Return (x, y) of the center of cell containing provided text 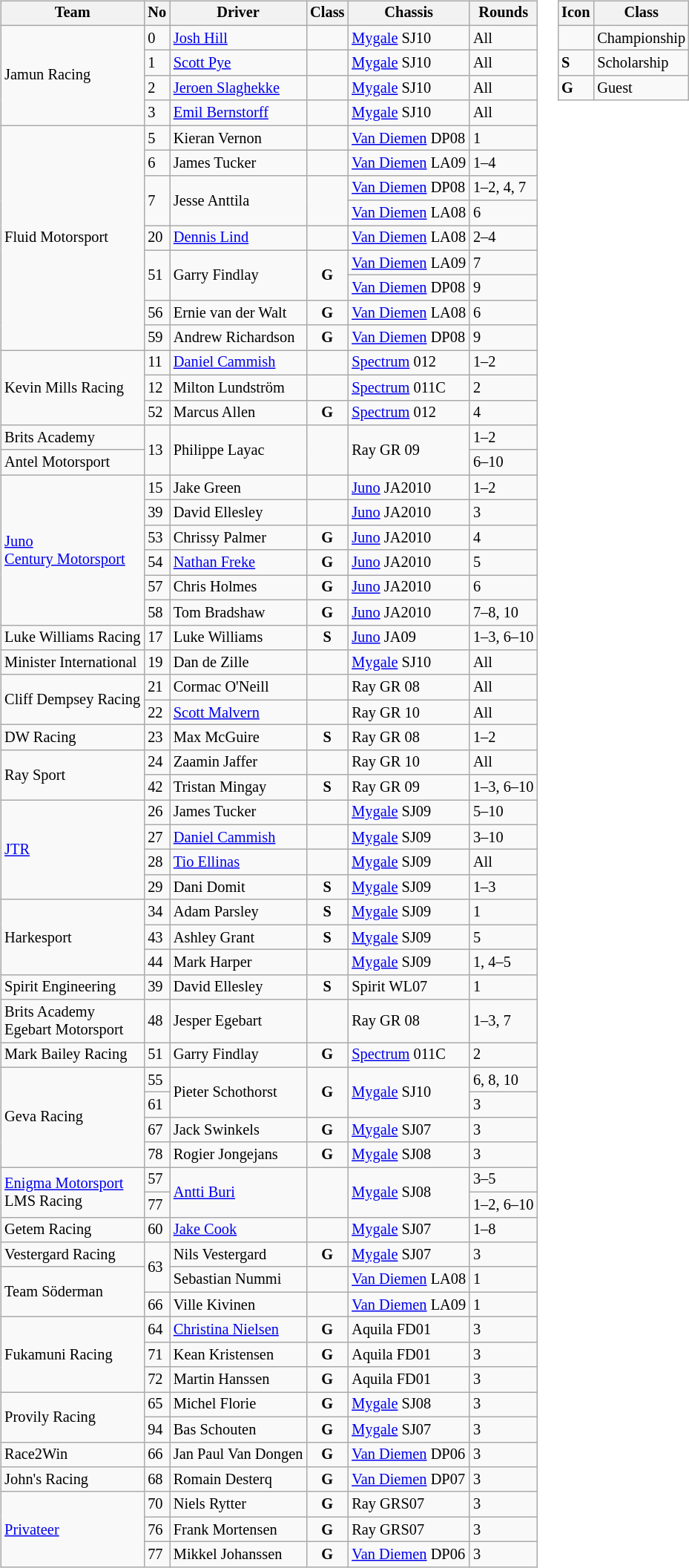
12 (157, 387)
Kieran Vernon (238, 138)
Provily Racing (73, 1417)
Jack Swinkels (238, 1130)
Zaamin Jaffer (238, 762)
28 (157, 862)
Chassis (409, 13)
Spirit WL07 (409, 987)
Frank Mortensen (238, 1529)
Kevin Mills Racing (73, 387)
53 (157, 537)
Driver (238, 13)
Privateer (73, 1529)
19 (157, 663)
Adam Parsley (238, 912)
Dan de Zille (238, 663)
Cormac O'Neill (238, 687)
67 (157, 1130)
0 (157, 38)
22 (157, 712)
Nathan Freke (238, 562)
Spirit Engineering (73, 987)
1–3, 7 (503, 1021)
Enigma Motorsport LMS Racing (73, 1192)
Cliff Dempsey Racing (73, 699)
Scholarship (641, 63)
Juno Century Motorsport (73, 550)
Chrissy Palmer (238, 537)
Minister International (73, 663)
68 (157, 1480)
65 (157, 1405)
Mikkel Johanssen (238, 1555)
42 (157, 787)
Race2Win (73, 1454)
43 (157, 937)
56 (157, 313)
Championship (641, 38)
Antel Motorsport (73, 462)
Andrew Richardson (238, 338)
Dani Domit (238, 888)
John's Racing (73, 1480)
Romain Desterq (238, 1480)
Scott Pye (238, 63)
24 (157, 762)
Pieter Schothorst (238, 1092)
54 (157, 562)
Getem Racing (73, 1230)
Jan Paul Van Dongen (238, 1454)
Luke Williams (238, 637)
Tio Ellinas (238, 862)
Jake Cook (238, 1230)
Niels Rytter (238, 1504)
20 (157, 238)
44 (157, 962)
Brits Academy (73, 438)
76 (157, 1529)
5–10 (503, 813)
21 (157, 687)
Philippe Layac (238, 450)
29 (157, 888)
Jesper Egebart (238, 1021)
52 (157, 413)
11 (157, 363)
61 (157, 1105)
Jake Green (238, 488)
JTR (73, 850)
6, 8, 10 (503, 1080)
Rounds (503, 13)
1–8 (503, 1230)
Vestergard Racing (73, 1255)
Tristan Mingay (238, 787)
Fukamuni Racing (73, 1355)
Jesse Anttila (238, 200)
Mark Harper (238, 962)
23 (157, 738)
7–8, 10 (503, 612)
1–4 (503, 163)
Icon (576, 13)
13 (157, 450)
72 (157, 1380)
Kean Kristensen (238, 1354)
Ray Sport (73, 775)
1, 4–5 (503, 962)
34 (157, 912)
No (157, 13)
78 (157, 1155)
Ernie van der Walt (238, 313)
Rogier Jongejans (238, 1155)
Mark Bailey Racing (73, 1055)
17 (157, 637)
Scott Malvern (238, 712)
Jamun Racing (73, 76)
Michel Florie (238, 1405)
Jeroen Slaghekke (238, 88)
55 (157, 1080)
94 (157, 1429)
Luke Williams Racing (73, 637)
70 (157, 1504)
Christina Nielsen (238, 1330)
Team (73, 13)
63 (157, 1267)
Brits Academy Egebart Motorsport (73, 1021)
Sebastian Nummi (238, 1279)
71 (157, 1354)
59 (157, 338)
58 (157, 612)
Emil Bernstorff (238, 113)
27 (157, 837)
1–2, 4, 7 (503, 188)
64 (157, 1330)
1–3 (503, 888)
Chris Holmes (238, 588)
Team Söderman (73, 1291)
Van Diemen DP07 (409, 1480)
Martin Hanssen (238, 1380)
Guest (641, 88)
2–4 (503, 238)
Harkesport (73, 936)
Marcus Allen (238, 413)
15 (157, 488)
3–5 (503, 1180)
26 (157, 813)
Nils Vestergard (238, 1255)
Antti Buri (238, 1192)
Tom Bradshaw (238, 612)
60 (157, 1230)
Geva Racing (73, 1118)
3–10 (503, 837)
Ashley Grant (238, 937)
1–2, 6–10 (503, 1204)
Milton Lundström (238, 387)
Ville Kivinen (238, 1305)
Juno JA09 (409, 637)
Max McGuire (238, 738)
Josh Hill (238, 38)
6–10 (503, 462)
Dennis Lind (238, 238)
Fluid Motorsport (73, 237)
48 (157, 1021)
Bas Schouten (238, 1429)
DW Racing (73, 738)
